From the cell containing the given text, extract its center point as (x, y) coordinate. 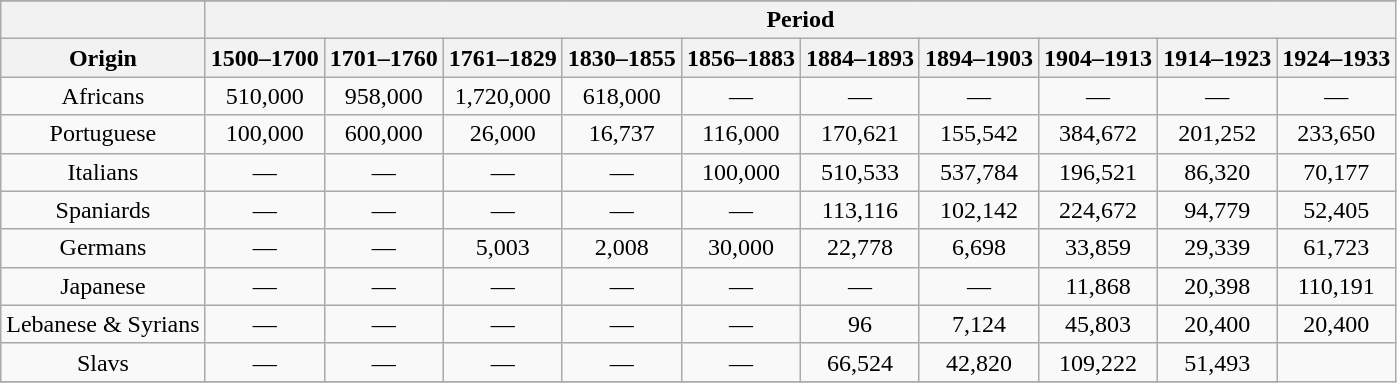
110,191 (1336, 286)
201,252 (1218, 134)
1904–1913 (1098, 58)
Lebanese & Syrians (103, 324)
Origin (103, 58)
26,000 (502, 134)
16,737 (622, 134)
102,142 (978, 210)
6,698 (978, 248)
70,177 (1336, 172)
94,779 (1218, 210)
33,859 (1098, 248)
22,778 (860, 248)
109,222 (1098, 362)
224,672 (1098, 210)
2,008 (622, 248)
116,000 (740, 134)
196,521 (1098, 172)
Africans (103, 96)
Germans (103, 248)
52,405 (1336, 210)
Italians (103, 172)
42,820 (978, 362)
1500–1700 (264, 58)
Portuguese (103, 134)
1761–1829 (502, 58)
1701–1760 (384, 58)
618,000 (622, 96)
30,000 (740, 248)
Japanese (103, 286)
384,672 (1098, 134)
958,000 (384, 96)
113,116 (860, 210)
600,000 (384, 134)
61,723 (1336, 248)
170,621 (860, 134)
1830–1855 (622, 58)
233,650 (1336, 134)
1856–1883 (740, 58)
45,803 (1098, 324)
1894–1903 (978, 58)
155,542 (978, 134)
510,000 (264, 96)
1884–1893 (860, 58)
5,003 (502, 248)
96 (860, 324)
66,524 (860, 362)
7,124 (978, 324)
Spaniards (103, 210)
86,320 (1218, 172)
510,533 (860, 172)
Period (800, 20)
51,493 (1218, 362)
Slavs (103, 362)
20,398 (1218, 286)
1924–1933 (1336, 58)
1,720,000 (502, 96)
11,868 (1098, 286)
537,784 (978, 172)
1914–1923 (1218, 58)
29,339 (1218, 248)
